Output the (x, y) coordinate of the center of the cell containing the given text.  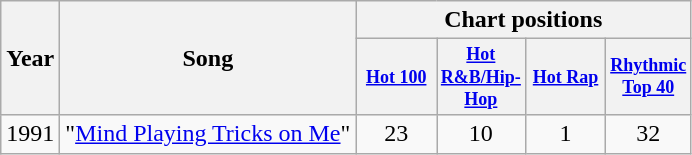
Chart positions (524, 20)
Rhythmic Top 40 (648, 77)
Year (30, 58)
"Mind Playing Tricks on Me" (208, 134)
Song (208, 58)
1 (566, 134)
10 (482, 134)
23 (396, 134)
1991 (30, 134)
Hot 100 (396, 77)
Hot Rap (566, 77)
32 (648, 134)
Hot R&B/Hip-Hop (482, 77)
